Determine the [x, y] coordinate at the center of the cell enclosing the given text.  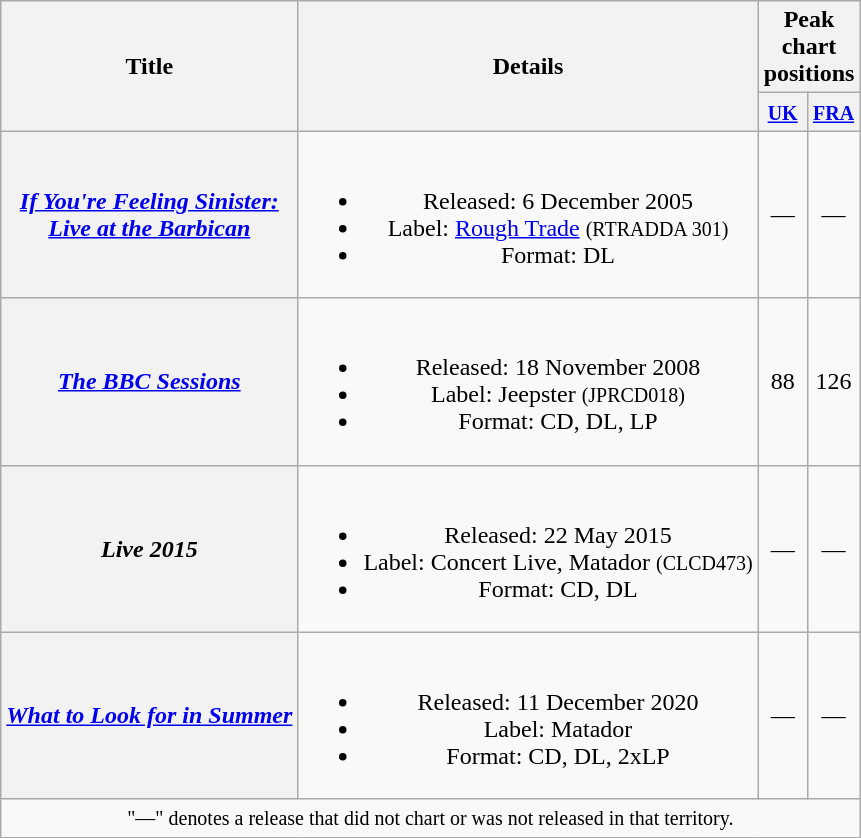
Details [528, 66]
Peak chart positions [809, 47]
FRA [834, 112]
"—" denotes a release that did not chart or was not released in that territory. [430, 818]
Released: 6 December 2005Label: Rough Trade (RTRADDA 301)Format: DL [528, 214]
What to Look for in Summer [150, 716]
Released: 11 December 2020Label: MatadorFormat: CD, DL, 2xLP [528, 716]
UK [782, 112]
The BBC Sessions [150, 382]
Title [150, 66]
If You're Feeling Sinister: Live at the Barbican [150, 214]
88 [782, 382]
126 [834, 382]
Released: 18 November 2008Label: Jeepster (JPRCD018)Format: CD, DL, LP [528, 382]
Live 2015 [150, 548]
Released: 22 May 2015Label: Concert Live, Matador (CLCD473)Format: CD, DL [528, 548]
